Capture the cell that displays the provided text and extract its (X, Y) central coordinate. 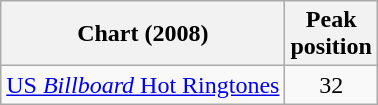
US Billboard Hot Ringtones (143, 85)
32 (331, 85)
Chart (2008) (143, 34)
Peakposition (331, 34)
